Determine the (X, Y) coordinate at the center of the cell enclosing the given text.  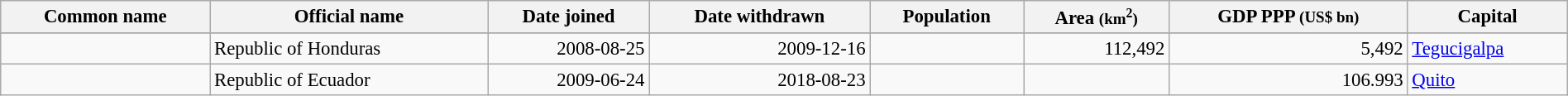
2009-12-16 (759, 49)
Population (947, 17)
Quito (1487, 79)
2008-08-25 (569, 49)
Official name (349, 17)
Republic of Ecuador (349, 79)
2009-06-24 (569, 79)
Date withdrawn (759, 17)
Date joined (569, 17)
2018-08-23 (759, 79)
GDP PPP (US$ bn) (1288, 17)
112,492 (1097, 49)
Republic of Honduras (349, 49)
Tegucigalpa (1487, 49)
5,492 (1288, 49)
Common name (106, 17)
Area (km2) (1097, 17)
Capital (1487, 17)
106.993 (1288, 79)
